Identify which cell holds the provided text, then report its (X, Y) central coordinate. 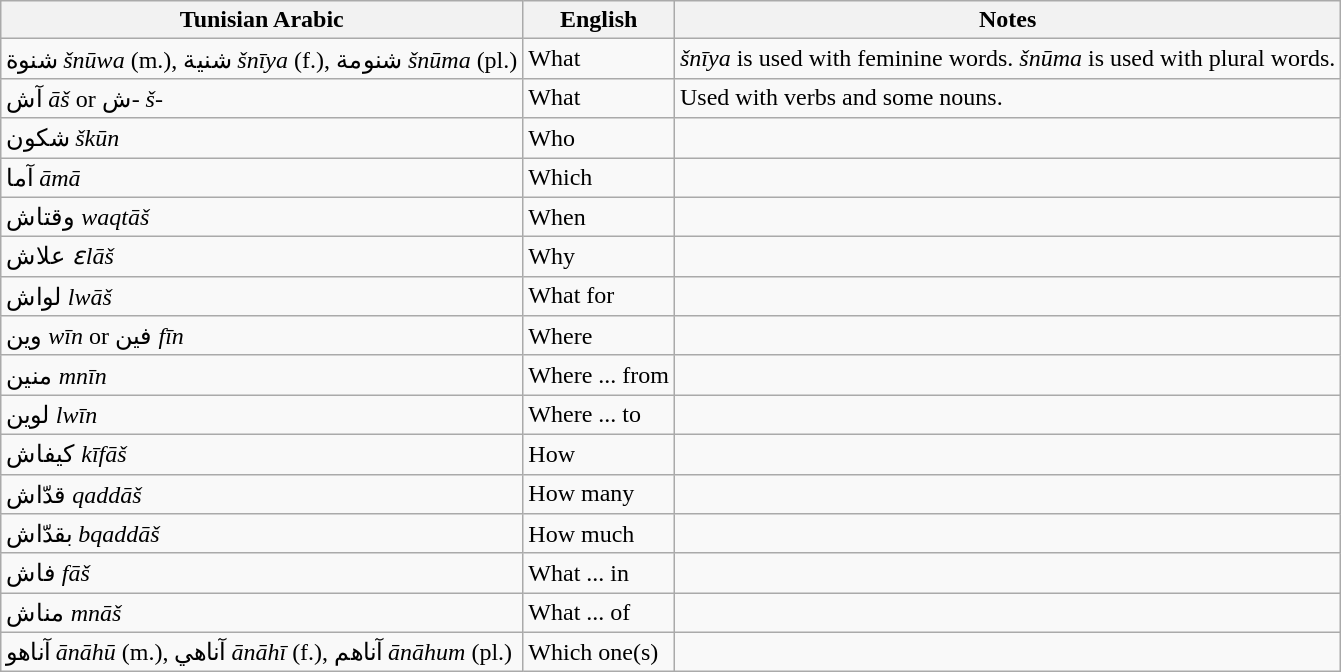
What ... in (599, 573)
How (599, 454)
وقتاش waqtāš (262, 217)
Which one(s) (599, 652)
Used with verbs and some nouns. (1007, 98)
مناش mnāš (262, 613)
Where ... to (599, 415)
What for (599, 296)
آش āš or ش- š- (262, 98)
Tunisian Arabic (262, 20)
وين wīn or فين fīn (262, 336)
How much (599, 534)
Notes (1007, 20)
Where ... from (599, 375)
قدّاش qaddāš (262, 494)
آناهو ānāhū (m.), آناهي ānāhī (f.), آناهم ānāhum (pl.) (262, 652)
Why (599, 257)
شنوة šnūwa (m.), شنية šnīya (f.), شنومة šnūma (pl.) (262, 59)
علاش ɛlāš (262, 257)
How many (599, 494)
كيفاش kīfāš (262, 454)
šnīya is used with feminine words. šnūma is used with plural words. (1007, 59)
بقدّاش bqaddāš (262, 534)
Which (599, 178)
لواش lwāš (262, 296)
When (599, 217)
Who (599, 138)
لوين lwīn (262, 415)
آما āmā (262, 178)
فاش fāš (262, 573)
English (599, 20)
What ... of (599, 613)
Where (599, 336)
منين mnīn (262, 375)
شكون škūn (262, 138)
